Extract the (X, Y) coordinate from the center of the cell holding the provided text.  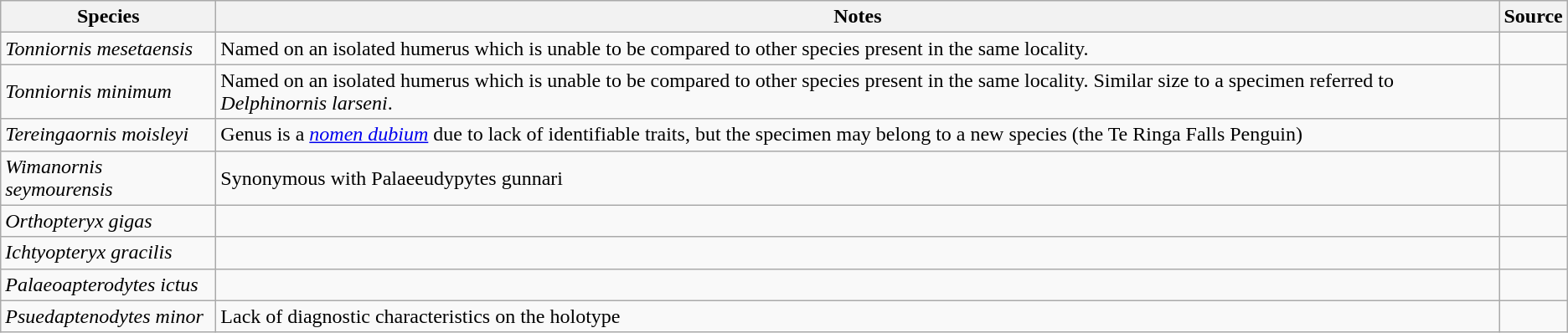
Source (1533, 17)
Wimanornis seymourensis (109, 177)
Orthopteryx gigas (109, 221)
Tereingaornis moisleyi (109, 135)
Synonymous with Palaeeudypytes gunnari (858, 177)
Psuedaptenodytes minor (109, 316)
Named on an isolated humerus which is unable to be compared to other species present in the same locality. (858, 49)
Palaeoapterodytes ictus (109, 284)
Genus is a nomen dubium due to lack of identifiable traits, but the specimen may belong to a new species (the Te Ringa Falls Penguin) (858, 135)
Lack of diagnostic characteristics on the holotype (858, 316)
Tonniornis minimum (109, 92)
Notes (858, 17)
Ichtyopteryx gracilis (109, 253)
Species (109, 17)
Tonniornis mesetaensis (109, 49)
